Pinpoint the cell where the given text exists, returning its (X, Y) midpoint coordinate. 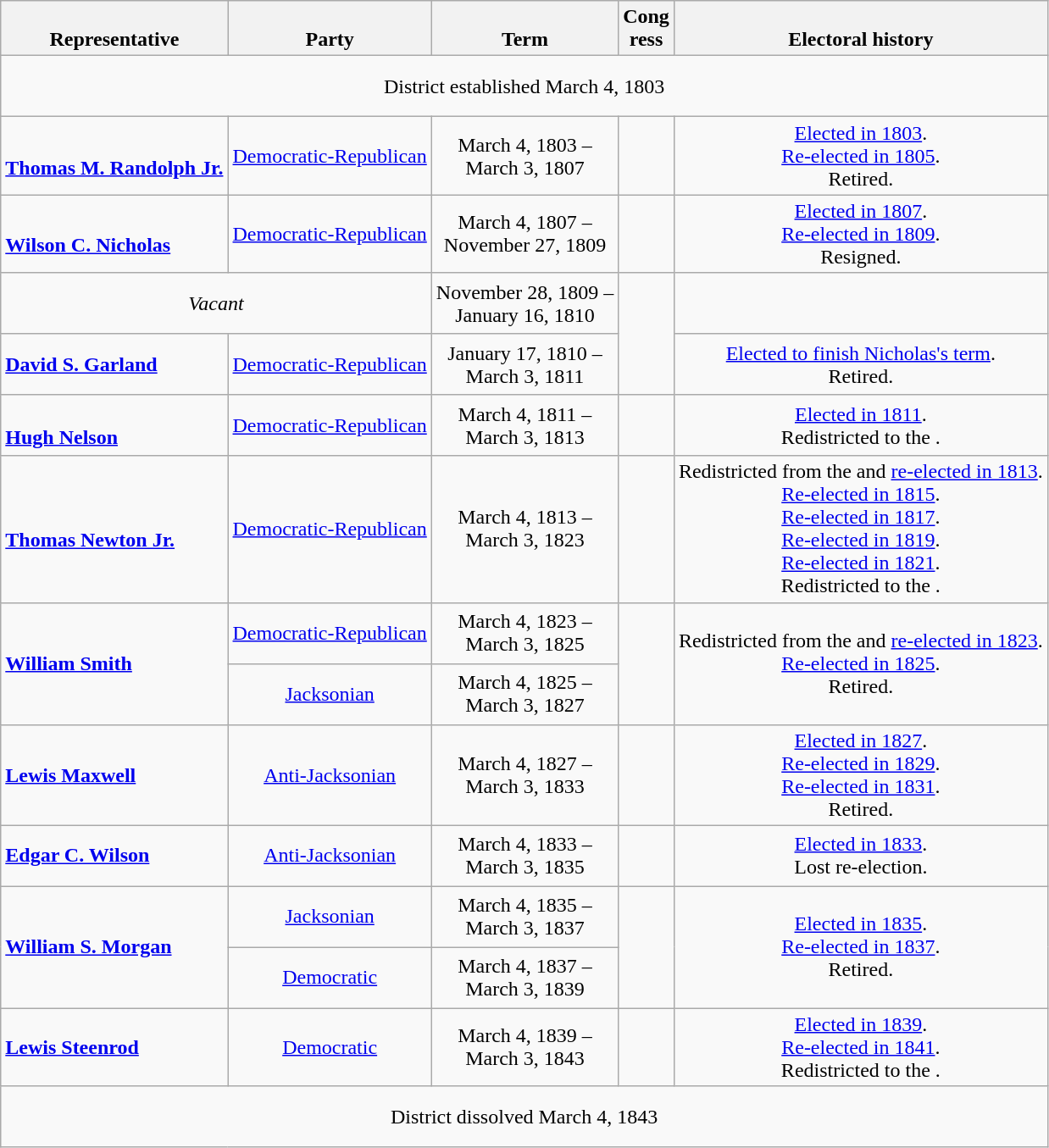
Elected in 1833.Lost re-election. (861, 856)
March 4, 1839 –March 3, 1843 (524, 1047)
Elected in 1807.Re-elected in 1809.Resigned. (861, 234)
District dissolved March 4, 1843 (524, 1117)
November 28, 1809 –January 16, 1810 (524, 303)
William Smith (114, 663)
Hugh Nelson (114, 425)
March 4, 1827 –March 3, 1833 (524, 774)
March 4, 1835 –March 3, 1837 (524, 917)
March 4, 1811 –March 3, 1813 (524, 425)
Representative (114, 29)
Thomas Newton Jr. (114, 529)
Redistricted from the and re-elected in 1813.Re-elected in 1815.Re-elected in 1817.Re-elected in 1819.Re-elected in 1821.Redistricted to the . (861, 529)
William S. Morgan (114, 947)
Thomas M. Randolph Jr. (114, 156)
Congress (647, 29)
Lewis Steenrod (114, 1047)
Party (330, 29)
Elected in 1803.Re-elected in 1805.Retired. (861, 156)
Elected in 1827.Re-elected in 1829.Re-elected in 1831.Retired. (861, 774)
Lewis Maxwell (114, 774)
Elected in 1811.Redistricted to the . (861, 425)
Edgar C. Wilson (114, 856)
March 4, 1823 –March 3, 1825 (524, 633)
Elected in 1835.Re-elected in 1837.Retired. (861, 947)
Vacant (217, 303)
Wilson C. Nicholas (114, 234)
March 4, 1837 –March 3, 1839 (524, 978)
March 4, 1813 –March 3, 1823 (524, 529)
David S. Garland (114, 364)
Elected to finish Nicholas's term.Retired. (861, 364)
March 4, 1803 –March 3, 1807 (524, 156)
March 4, 1825 –March 3, 1827 (524, 694)
January 17, 1810 –March 3, 1811 (524, 364)
Term (524, 29)
District established March 4, 1803 (524, 86)
March 4, 1833 –March 3, 1835 (524, 856)
Electoral history (861, 29)
March 4, 1807 –November 27, 1809 (524, 234)
Redistricted from the and re-elected in 1823.Re-elected in 1825.Retired. (861, 663)
Elected in 1839.Re-elected in 1841.Redistricted to the . (861, 1047)
